Identify which cell holds the provided text, then report its (X, Y) central coordinate. 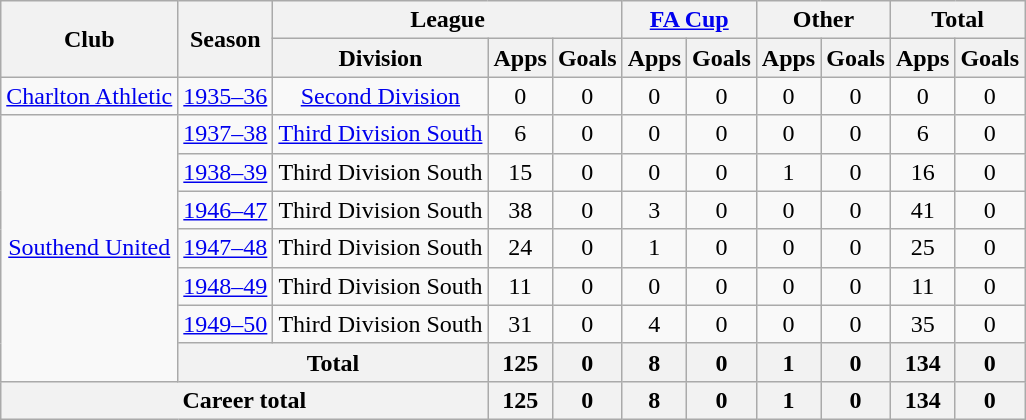
1948–49 (226, 286)
16 (922, 172)
Season (226, 39)
3 (654, 210)
1937–38 (226, 134)
Club (90, 39)
24 (520, 248)
1946–47 (226, 210)
League (448, 20)
1935–36 (226, 96)
FA Cup (689, 20)
Division (380, 58)
15 (520, 172)
31 (520, 324)
Other (823, 20)
41 (922, 210)
4 (654, 324)
1949–50 (226, 324)
Career total (244, 400)
Southend United (90, 248)
Charlton Athletic (90, 96)
1947–48 (226, 248)
35 (922, 324)
Second Division (380, 96)
1938–39 (226, 172)
38 (520, 210)
25 (922, 248)
